Find where the given text appears and provide that cell's center as (X, Y) coordinate. 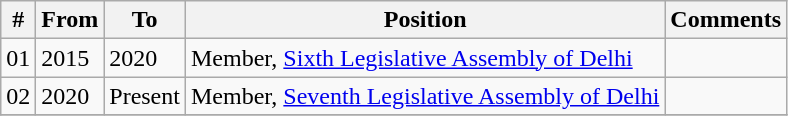
Comments (726, 20)
Present (145, 96)
From (70, 20)
Position (424, 20)
01 (18, 58)
2015 (70, 58)
# (18, 20)
02 (18, 96)
To (145, 20)
Member, Sixth Legislative Assembly of Delhi (424, 58)
Member, Seventh Legislative Assembly of Delhi (424, 96)
